Return the [x, y] coordinate for the center point of the cell that contains the specified text.  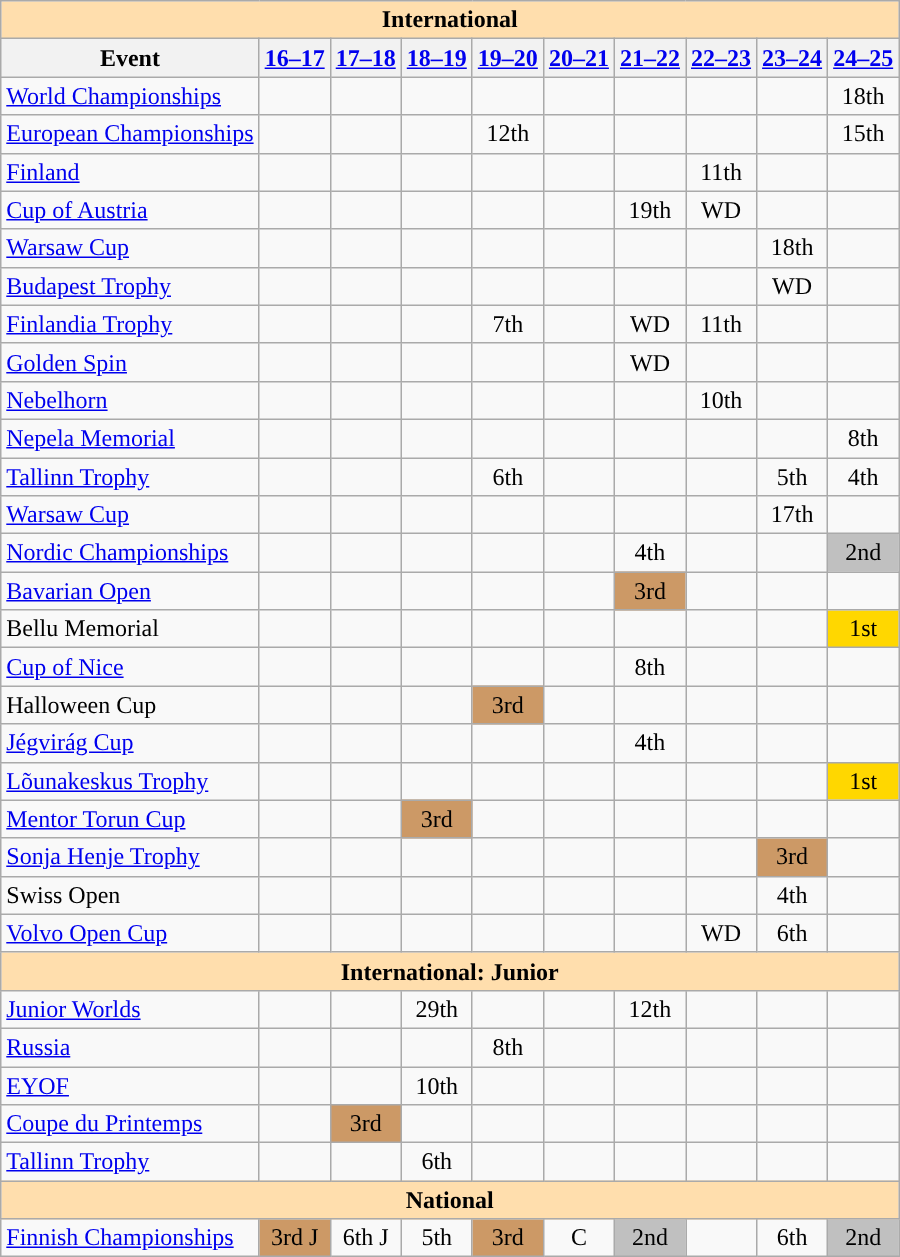
19th [650, 210]
6th J [366, 1238]
Budapest Trophy [130, 286]
17th [792, 515]
Sonja Henje Trophy [130, 857]
Finlandia Trophy [130, 324]
National [450, 1200]
European Championships [130, 134]
18–19 [436, 58]
24–25 [864, 58]
Finnish Championships [130, 1238]
Bellu Memorial [130, 629]
Russia [130, 1047]
Volvo Open Cup [130, 933]
20–21 [578, 58]
Halloween Cup [130, 705]
Coupe du Printemps [130, 1124]
Nebelhorn [130, 400]
Nordic Championships [130, 553]
Lõunakeskus Trophy [130, 781]
Cup of Nice [130, 667]
International: Junior [450, 971]
Mentor Torun Cup [130, 819]
7th [508, 324]
Nepela Memorial [130, 438]
23–24 [792, 58]
15th [864, 134]
Junior Worlds [130, 1009]
C [578, 1238]
Event [130, 58]
29th [436, 1009]
22–23 [722, 58]
3rd J [294, 1238]
Golden Spin [130, 362]
Swiss Open [130, 895]
Finland [130, 172]
16–17 [294, 58]
Jégvirág Cup [130, 743]
17–18 [366, 58]
EYOF [130, 1085]
21–22 [650, 58]
Bavarian Open [130, 591]
19–20 [508, 58]
Cup of Austria [130, 210]
World Championships [130, 96]
International [450, 20]
